Search for the cell housing the specified text and yield its [x, y] center coordinate. 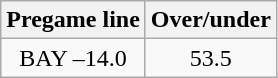
53.5 [210, 58]
BAY –14.0 [74, 58]
Over/under [210, 20]
Pregame line [74, 20]
